For the text-containing cell, return its midpoint in (X, Y) coordinate format. 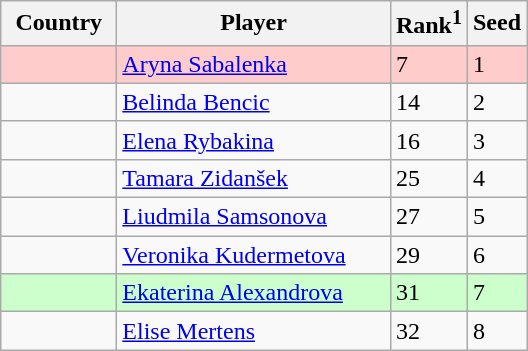
Tamara Zidanšek (254, 178)
Elena Rybakina (254, 140)
3 (496, 140)
29 (428, 255)
14 (428, 102)
16 (428, 140)
6 (496, 255)
Player (254, 24)
27 (428, 217)
31 (428, 293)
Country (59, 24)
2 (496, 102)
5 (496, 217)
Seed (496, 24)
4 (496, 178)
8 (496, 331)
Rank1 (428, 24)
Belinda Bencic (254, 102)
Ekaterina Alexandrova (254, 293)
1 (496, 64)
25 (428, 178)
Veronika Kudermetova (254, 255)
32 (428, 331)
Aryna Sabalenka (254, 64)
Elise Mertens (254, 331)
Liudmila Samsonova (254, 217)
